Return [X, Y] of the center of cell containing provided text 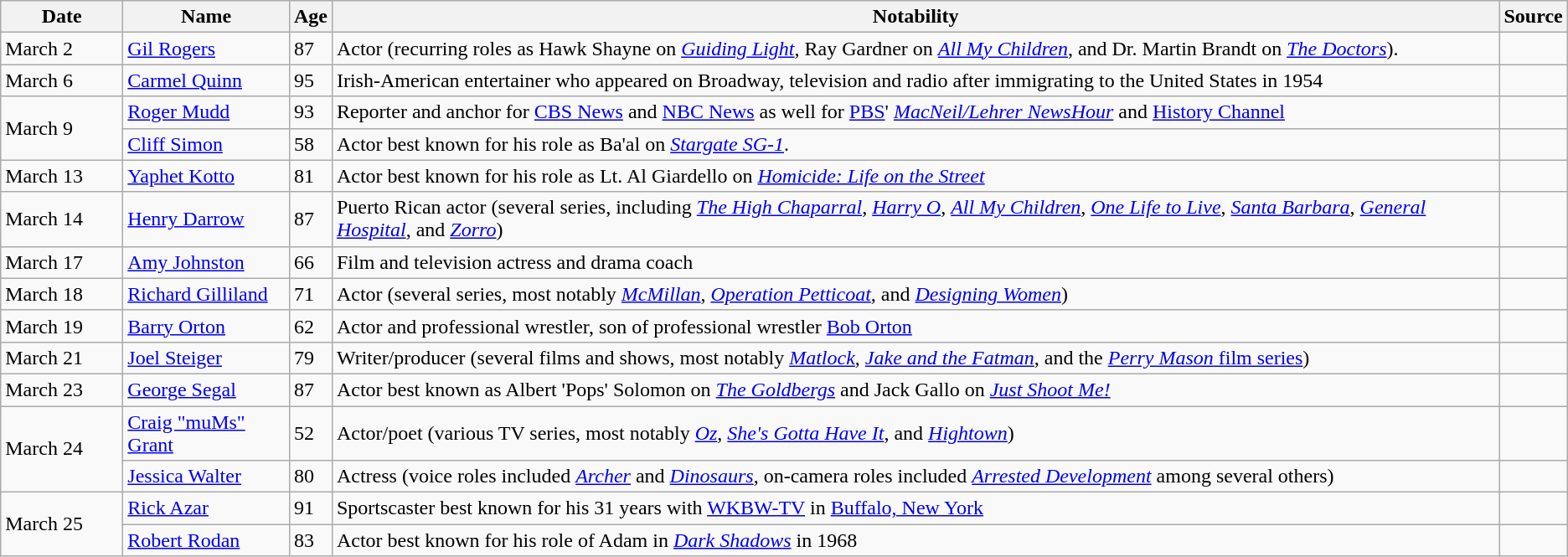
Actor best known for his role as Ba'al on Stargate SG-1. [916, 144]
March 6 [62, 80]
Actor (recurring roles as Hawk Shayne on Guiding Light, Ray Gardner on All My Children, and Dr. Martin Brandt on The Doctors). [916, 49]
Robert Rodan [206, 540]
91 [310, 508]
Sportscaster best known for his 31 years with WKBW-TV in Buffalo, New York [916, 508]
Joel Steiger [206, 358]
62 [310, 326]
Actor and professional wrestler, son of professional wrestler Bob Orton [916, 326]
March 17 [62, 262]
Richard Gilliland [206, 294]
79 [310, 358]
March 14 [62, 219]
Barry Orton [206, 326]
March 23 [62, 389]
95 [310, 80]
March 9 [62, 128]
March 25 [62, 524]
Jessica Walter [206, 477]
Name [206, 17]
Date [62, 17]
71 [310, 294]
93 [310, 112]
Irish-American entertainer who appeared on Broadway, television and radio after immigrating to the United States in 1954 [916, 80]
80 [310, 477]
Craig "muMs" Grant [206, 432]
March 21 [62, 358]
66 [310, 262]
Actor/poet (various TV series, most notably Oz, She's Gotta Have It, and Hightown) [916, 432]
Rick Azar [206, 508]
Henry Darrow [206, 219]
Reporter and anchor for CBS News and NBC News as well for PBS' MacNeil/Lehrer NewsHour and History Channel [916, 112]
March 13 [62, 176]
Writer/producer (several films and shows, most notably Matlock, Jake and the Fatman, and the Perry Mason film series) [916, 358]
Cliff Simon [206, 144]
Amy Johnston [206, 262]
March 18 [62, 294]
Film and television actress and drama coach [916, 262]
83 [310, 540]
52 [310, 432]
Actor best known as Albert 'Pops' Solomon on The Goldbergs and Jack Gallo on Just Shoot Me! [916, 389]
Actress (voice roles included Archer and Dinosaurs, on-camera roles included Arrested Development among several others) [916, 477]
Notability [916, 17]
Actor (several series, most notably McMillan, Operation Petticoat, and Designing Women) [916, 294]
George Segal [206, 389]
Actor best known for his role as Lt. Al Giardello on Homicide: Life on the Street [916, 176]
58 [310, 144]
March 24 [62, 449]
March 2 [62, 49]
Carmel Quinn [206, 80]
Age [310, 17]
81 [310, 176]
Gil Rogers [206, 49]
Actor best known for his role of Adam in Dark Shadows in 1968 [916, 540]
Source [1533, 17]
Roger Mudd [206, 112]
March 19 [62, 326]
Yaphet Kotto [206, 176]
